Locate the cell with the specified text and output its (x, y) center coordinate. 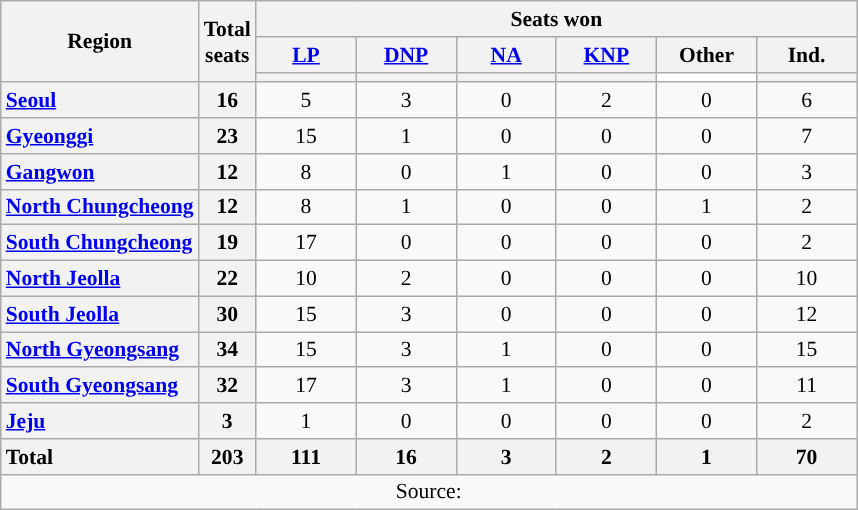
19 (228, 243)
70 (807, 457)
South Chungcheong (100, 243)
South Jeolla (100, 314)
203 (228, 457)
Totalseats (228, 42)
KNP (606, 55)
NA (506, 55)
South Gyeongsang (100, 386)
Gangwon (100, 172)
Seoul (100, 101)
6 (807, 101)
111 (306, 457)
Jeju (100, 421)
Source: (429, 492)
North Chungcheong (100, 207)
DNP (406, 55)
Total (100, 457)
Gyeonggi (100, 136)
Ind. (807, 55)
30 (228, 314)
5 (306, 101)
34 (228, 350)
Other (706, 55)
North Gyeongsang (100, 350)
Region (100, 42)
North Jeolla (100, 279)
23 (228, 136)
7 (807, 136)
LP (306, 55)
32 (228, 386)
22 (228, 279)
11 (807, 386)
Seats won (556, 19)
